Determine the [X, Y] coordinate at the center of the cell enclosing the given text.  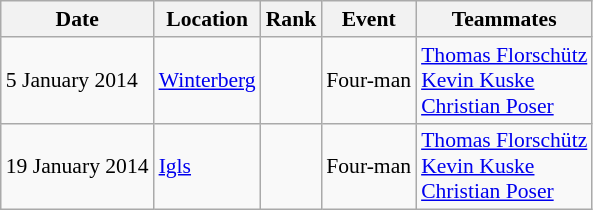
Location [208, 19]
Igls [208, 166]
5 January 2014 [78, 80]
Teammates [504, 19]
Rank [292, 19]
Event [368, 19]
19 January 2014 [78, 166]
Winterberg [208, 80]
Date [78, 19]
